Extract the (x, y) coordinate from the center of the cell holding the provided text.  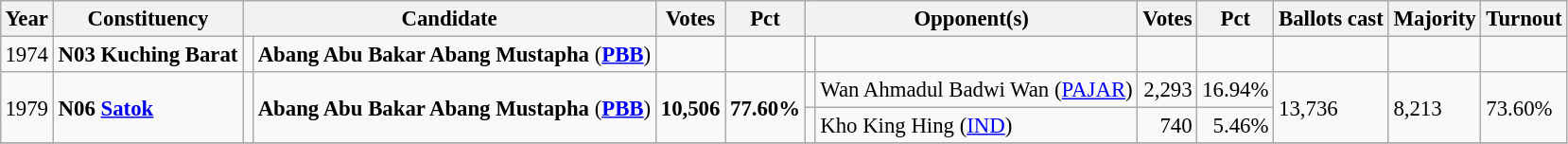
13,736 (1332, 108)
1974 (26, 54)
10,506 (690, 108)
N03 Kuching Barat (148, 54)
N06 Satok (148, 108)
77.60% (766, 108)
16.94% (1235, 90)
2,293 (1167, 90)
Opponent(s) (971, 19)
Majority (1435, 19)
Ballots cast (1332, 19)
8,213 (1435, 108)
740 (1167, 126)
Turnout (1524, 19)
Constituency (148, 19)
Year (26, 19)
73.60% (1524, 108)
5.46% (1235, 126)
Kho King Hing (IND) (976, 126)
Candidate (450, 19)
1979 (26, 108)
Wan Ahmadul Badwi Wan (PAJAR) (976, 90)
